Find where the given text appears and provide that cell's center as [X, Y] coordinate. 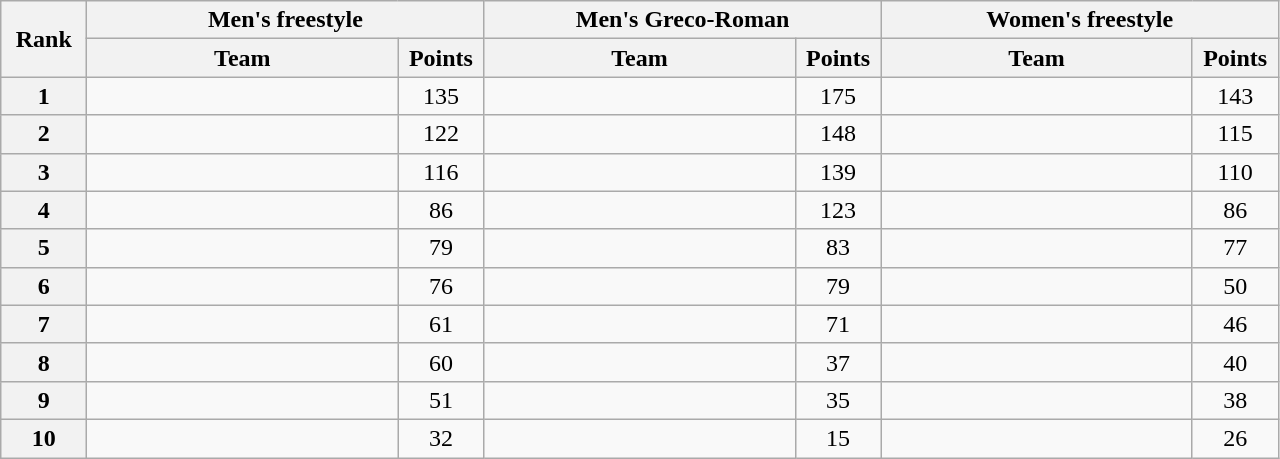
Women's freestyle [1080, 20]
135 [441, 96]
8 [44, 362]
15 [838, 438]
7 [44, 324]
46 [1235, 324]
143 [1235, 96]
26 [1235, 438]
40 [1235, 362]
77 [1235, 248]
122 [441, 134]
76 [441, 286]
35 [838, 400]
3 [44, 172]
10 [44, 438]
123 [838, 210]
115 [1235, 134]
50 [1235, 286]
4 [44, 210]
71 [838, 324]
1 [44, 96]
38 [1235, 400]
5 [44, 248]
83 [838, 248]
51 [441, 400]
148 [838, 134]
Men's freestyle [286, 20]
110 [1235, 172]
6 [44, 286]
37 [838, 362]
32 [441, 438]
2 [44, 134]
61 [441, 324]
60 [441, 362]
175 [838, 96]
Rank [44, 39]
116 [441, 172]
Men's Greco-Roman [682, 20]
9 [44, 400]
139 [838, 172]
